Search for the cell housing the specified text and yield its (x, y) center coordinate. 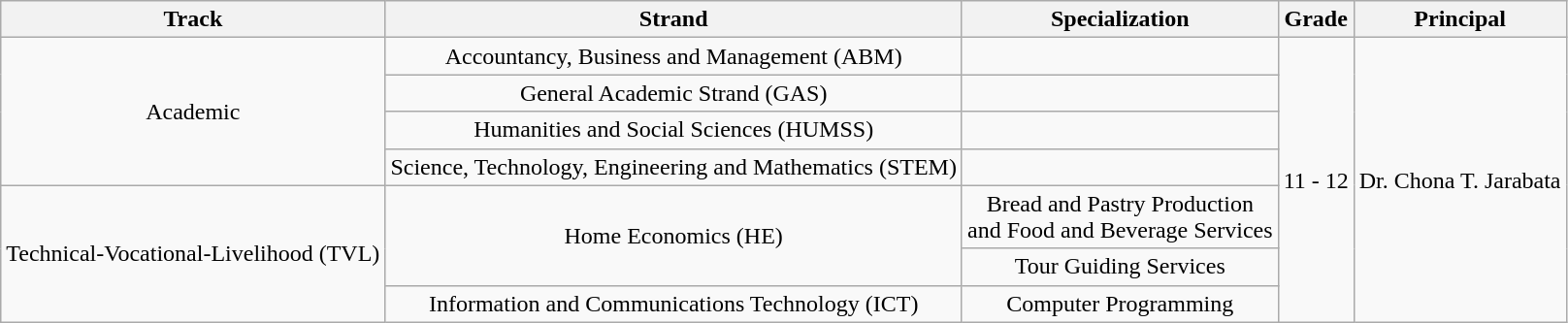
Principal (1459, 19)
Dr. Chona T. Jarabata (1459, 180)
Technical-Vocational-Livelihood (TVL) (193, 254)
General Academic Strand (GAS) (673, 93)
Humanities and Social Sciences (HUMSS) (673, 130)
Information and Communications Technology (ICT) (673, 304)
Track (193, 19)
Academic (193, 112)
Strand (673, 19)
Grade (1316, 19)
Tour Guiding Services (1120, 267)
Computer Programming (1120, 304)
Accountancy, Business and Management (ABM) (673, 56)
Bread and Pastry Productionand Food and Beverage Services (1120, 217)
11 - 12 (1316, 180)
Science, Technology, Engineering and Mathematics (STEM) (673, 167)
Home Economics (HE) (673, 235)
Specialization (1120, 19)
